Identify which cell holds the provided text, then report its (X, Y) central coordinate. 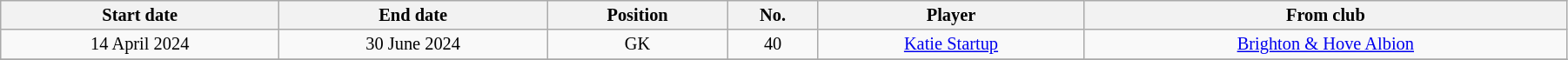
Brighton & Hove Albion (1325, 44)
GK (638, 44)
Position (638, 15)
Start date (140, 15)
40 (773, 44)
Katie Startup (952, 44)
End date (413, 15)
14 April 2024 (140, 44)
Player (952, 15)
30 June 2024 (413, 44)
From club (1325, 15)
No. (773, 15)
